Detect which cell encompasses the target text, then output its [X, Y] center coordinate. 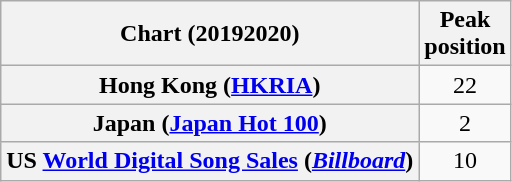
22 [465, 85]
Hong Kong (HKRIA) [210, 85]
Japan (Japan Hot 100) [210, 123]
US World Digital Song Sales (Billboard) [210, 161]
2 [465, 123]
Chart (20192020) [210, 34]
Peakposition [465, 34]
10 [465, 161]
